Determine the [x, y] coordinate at the center of the cell enclosing the given text.  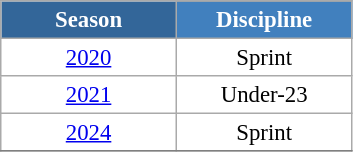
2024 [89, 133]
Season [89, 20]
2020 [89, 58]
2021 [89, 95]
Discipline [264, 20]
Under-23 [264, 95]
